From the cell containing the given text, extract its center point as (x, y) coordinate. 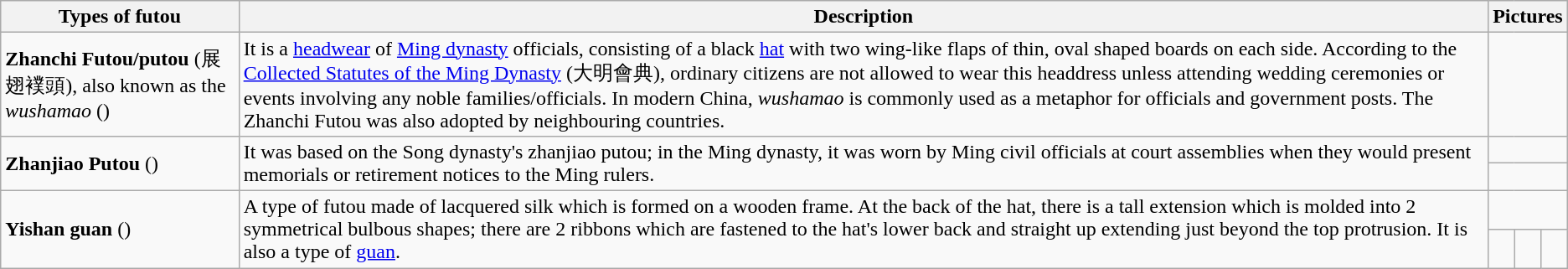
Zhanjiao Putou () (120, 163)
Pictures (1528, 17)
Zhanchi Futou/putou (展翅襆頭), also known as the wushamao () (120, 85)
Description (863, 17)
Yishan guan () (120, 229)
Types of futou (120, 17)
